Search for the cell housing the specified text and yield its (x, y) center coordinate. 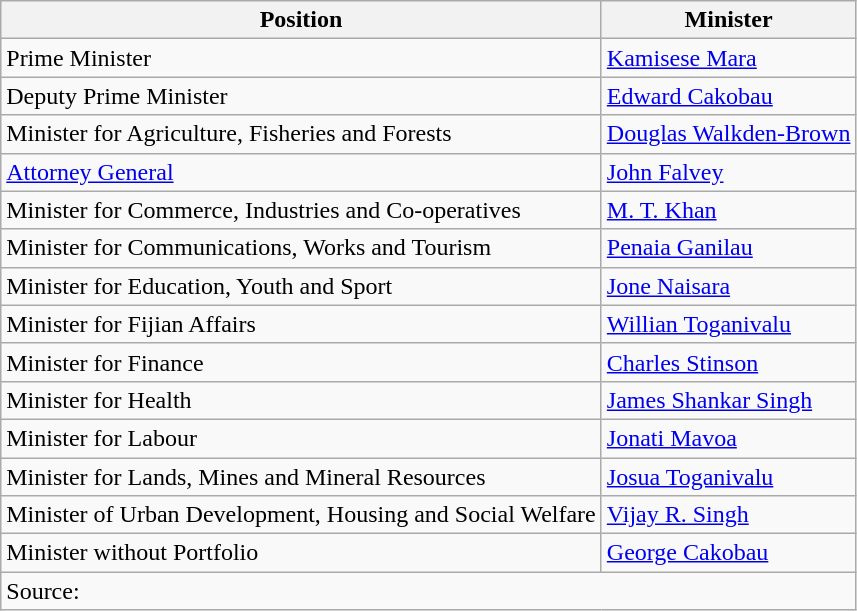
Minister for Labour (302, 438)
Minister for Lands, Mines and Mineral Resources (302, 477)
Josua Toganivalu (728, 477)
Minister without Portfolio (302, 553)
Douglas Walkden-Brown (728, 134)
Charles Stinson (728, 362)
Kamisese Mara (728, 58)
Attorney General (302, 172)
Minister for Health (302, 400)
Edward Cakobau (728, 96)
M. T. Khan (728, 210)
George Cakobau (728, 553)
Jonati Mavoa (728, 438)
James Shankar Singh (728, 400)
Willian Toganivalu (728, 324)
Penaia Ganilau (728, 248)
Vijay R. Singh (728, 515)
Minister (728, 20)
Position (302, 20)
Deputy Prime Minister (302, 96)
Minister for Finance (302, 362)
Minister for Agriculture, Fisheries and Forests (302, 134)
Minister for Fijian Affairs (302, 324)
Minister for Commerce, Industries and Co-operatives (302, 210)
Minister for Education, Youth and Sport (302, 286)
Source: (428, 591)
John Falvey (728, 172)
Minister of Urban Development, Housing and Social Welfare (302, 515)
Jone Naisara (728, 286)
Minister for Communications, Works and Tourism (302, 248)
Prime Minister (302, 58)
